Pinpoint the cell where the given text exists, returning its [x, y] midpoint coordinate. 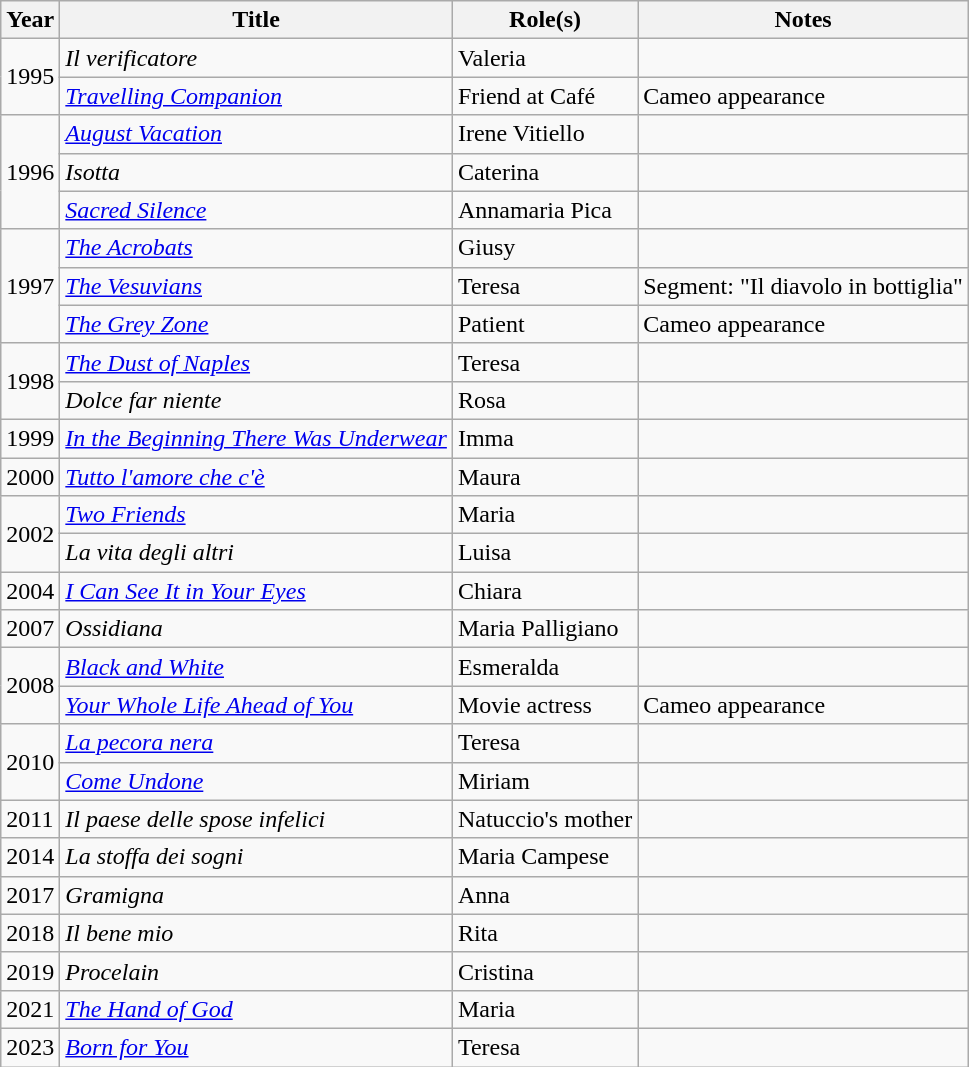
Patient [544, 324]
Il bene mio [256, 933]
Cristina [544, 971]
Anna [544, 895]
Two Friends [256, 515]
1996 [30, 172]
Dolce far niente [256, 400]
Come Undone [256, 781]
Title [256, 20]
Chiara [544, 591]
Isotta [256, 172]
Esmeralda [544, 667]
The Acrobats [256, 248]
Rosa [544, 400]
Miriam [544, 781]
The Vesuvians [256, 286]
Notes [804, 20]
Born for You [256, 1047]
Year [30, 20]
Caterina [544, 172]
Il paese delle spose infelici [256, 819]
Irene Vitiello [544, 134]
2017 [30, 895]
Travelling Companion [256, 96]
2011 [30, 819]
Il verificatore [256, 58]
Segment: "Il diavolo in bottiglia" [804, 286]
Rita [544, 933]
2002 [30, 534]
2007 [30, 629]
La stoffa dei sogni [256, 857]
Black and White [256, 667]
Movie actress [544, 705]
Role(s) [544, 20]
2021 [30, 1009]
2010 [30, 762]
2000 [30, 477]
The Dust of Naples [256, 362]
Valeria [544, 58]
Maura [544, 477]
Procelain [256, 971]
La pecora nera [256, 743]
2018 [30, 933]
2019 [30, 971]
2004 [30, 591]
Luisa [544, 553]
Tutto l'amore che c'è [256, 477]
2023 [30, 1047]
Giusy [544, 248]
Maria Palligiano [544, 629]
2014 [30, 857]
I Can See It in Your Eyes [256, 591]
Friend at Café [544, 96]
Gramigna [256, 895]
Ossidiana [256, 629]
The Grey Zone [256, 324]
1995 [30, 77]
2008 [30, 686]
Maria Campese [544, 857]
Imma [544, 438]
Natuccio's mother [544, 819]
La vita degli altri [256, 553]
1999 [30, 438]
1997 [30, 286]
The Hand of God [256, 1009]
In the Beginning There Was Underwear [256, 438]
August Vacation [256, 134]
Annamaria Pica [544, 210]
Sacred Silence [256, 210]
Your Whole Life Ahead of You [256, 705]
1998 [30, 381]
